Output the [X, Y] coordinate of the center of the cell containing the given text.  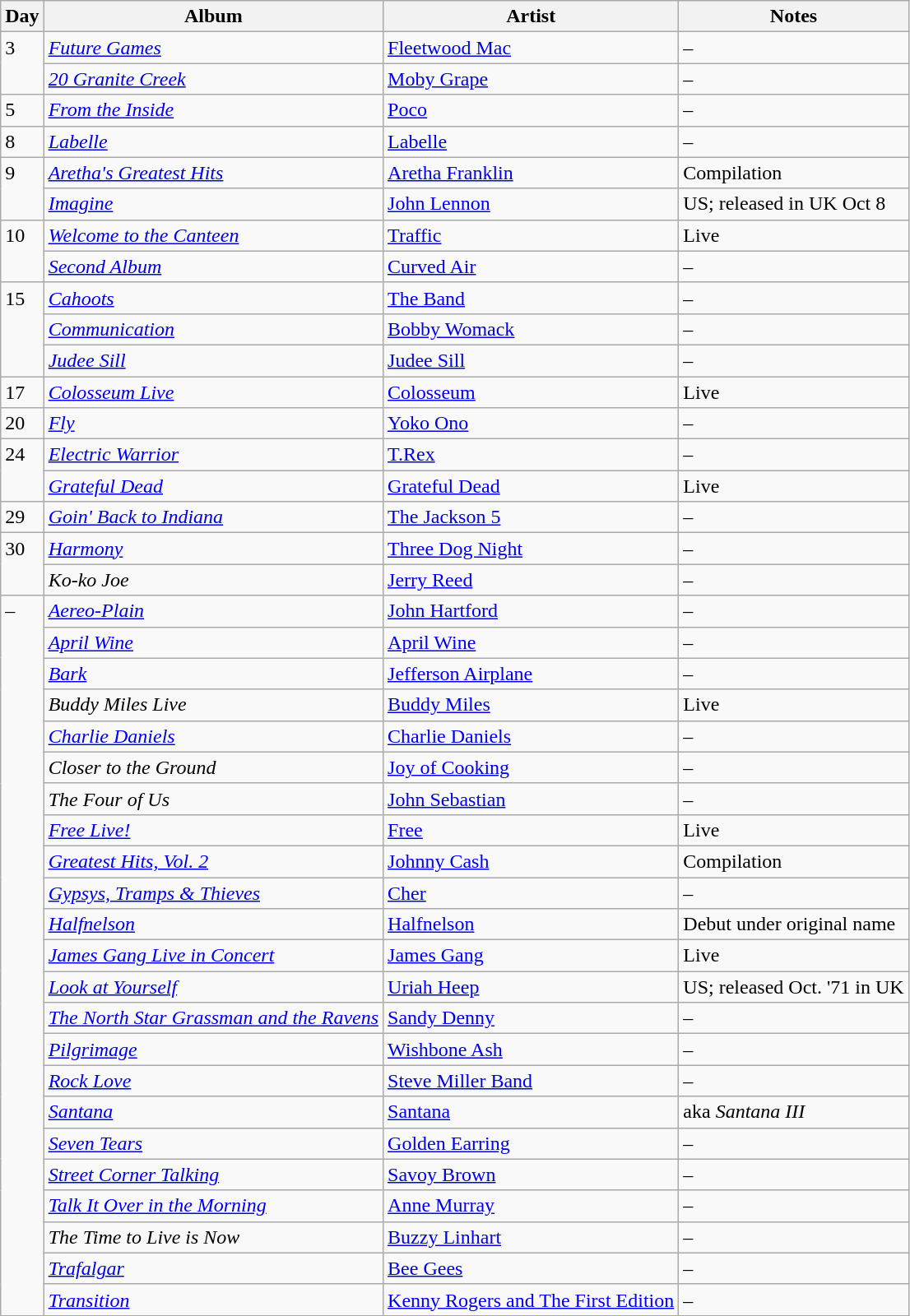
Anne Murray [532, 1206]
Goin' Back to Indiana [213, 517]
Notes [793, 16]
Cher [532, 892]
Poco [532, 110]
Bark [213, 674]
Colosseum Live [213, 392]
Seven Tears [213, 1143]
Buzzy Linhart [532, 1237]
Transition [213, 1300]
John Hartford [532, 611]
James Gang Live in Concert [213, 956]
Buddy Miles [532, 705]
Three Dog Night [532, 549]
Jerry Reed [532, 580]
US; released in UK Oct 8 [793, 204]
Fly [213, 424]
5 [22, 110]
20 [22, 424]
The Four of Us [213, 799]
Aretha's Greatest Hits [213, 173]
Cahoots [213, 298]
Bee Gees [532, 1268]
17 [22, 392]
Golden Earring [532, 1143]
aka Santana III [793, 1112]
Moby Grape [532, 79]
24 [22, 470]
20 Granite Creek [213, 79]
James Gang [532, 956]
Ko-ko Joe [213, 580]
Gypsys, Tramps & Thieves [213, 892]
Colosseum [532, 392]
The Band [532, 298]
Curved Air [532, 266]
Second Album [213, 266]
Aereo-Plain [213, 611]
8 [22, 141]
John Lennon [532, 204]
10 [22, 251]
9 [22, 188]
Free Live! [213, 830]
Street Corner Talking [213, 1175]
Closer to the Ground [213, 767]
Wishbone Ash [532, 1050]
Kenny Rogers and The First Edition [532, 1300]
The North Star Grassman and the Ravens [213, 1018]
Greatest Hits, Vol. 2 [213, 861]
Jefferson Airplane [532, 674]
Bobby Womack [532, 329]
Artist [532, 16]
T.Rex [532, 455]
John Sebastian [532, 799]
Joy of Cooking [532, 767]
Future Games [213, 48]
Trafalgar [213, 1268]
Talk It Over in the Morning [213, 1206]
Buddy Miles Live [213, 705]
US; released Oct. '71 in UK [793, 987]
Uriah Heep [532, 987]
Traffic [532, 235]
From the Inside [213, 110]
Johnny Cash [532, 861]
The Time to Live is Now [213, 1237]
Free [532, 830]
Fleetwood Mac [532, 48]
Imagine [213, 204]
Savoy Brown [532, 1175]
Electric Warrior [213, 455]
Pilgrimage [213, 1050]
29 [22, 517]
Harmony [213, 549]
Communication [213, 329]
Sandy Denny [532, 1018]
Yoko Ono [532, 424]
Album [213, 16]
Steve Miller Band [532, 1081]
Day [22, 16]
Welcome to the Canteen [213, 235]
30 [22, 564]
Rock Love [213, 1081]
Aretha Franklin [532, 173]
Look at Yourself [213, 987]
The Jackson 5 [532, 517]
15 [22, 329]
Debut under original name [793, 924]
3 [22, 63]
